Identify which cell holds the provided text, then report its [x, y] central coordinate. 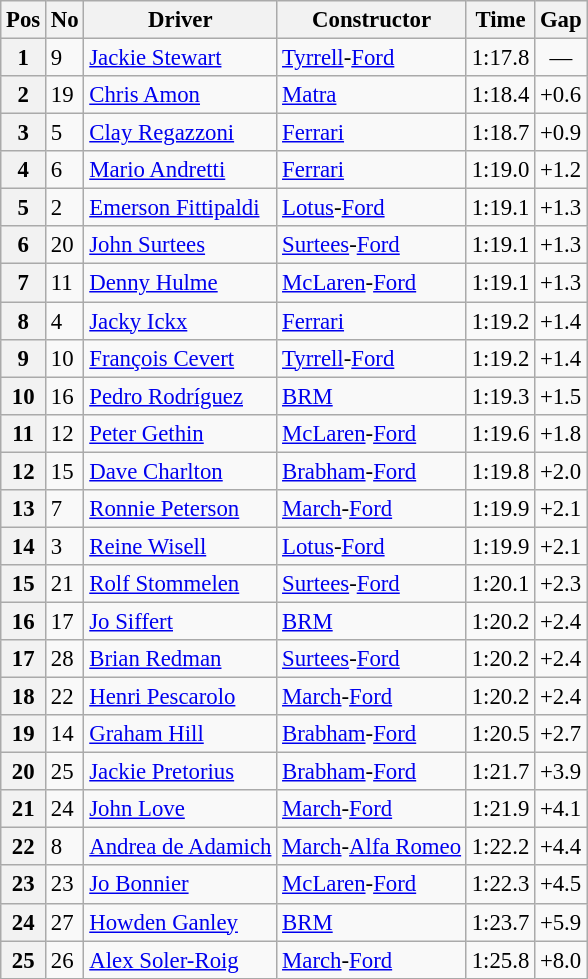
+4.4 [561, 847]
+1.8 [561, 433]
+4.5 [561, 885]
Jacky Ickx [180, 321]
Constructor [372, 20]
1:23.7 [500, 922]
Henri Pescarolo [180, 697]
1:19.0 [500, 170]
Matra [372, 95]
1:25.8 [500, 960]
1:17.8 [500, 58]
Alex Soler-Roig [180, 960]
1:22.3 [500, 885]
Rolf Stommelen [180, 584]
Reine Wisell [180, 546]
Pos [24, 20]
Time [500, 20]
+2.3 [561, 584]
Driver [180, 20]
Pedro Rodríguez [180, 396]
1:19.3 [500, 396]
1 [24, 58]
1:21.7 [500, 772]
1:19.8 [500, 471]
27 [65, 922]
Andrea de Adamich [180, 847]
1:20.5 [500, 734]
+2.0 [561, 471]
1:18.4 [500, 95]
March-Alfa Romeo [372, 847]
+5.9 [561, 922]
+2.7 [561, 734]
Denny Hulme [180, 283]
+1.2 [561, 170]
1:22.2 [500, 847]
Jo Bonnier [180, 885]
Jackie Stewart [180, 58]
François Cevert [180, 358]
+4.1 [561, 809]
13 [24, 509]
Brian Redman [180, 659]
Mario Andretti [180, 170]
Gap [561, 20]
Jackie Pretorius [180, 772]
Clay Regazzoni [180, 133]
1:21.9 [500, 809]
No [65, 20]
Jo Siffert [180, 621]
John Love [180, 809]
+0.9 [561, 133]
+8.0 [561, 960]
John Surtees [180, 245]
18 [24, 697]
1:20.1 [500, 584]
26 [65, 960]
Graham Hill [180, 734]
Dave Charlton [180, 471]
Ronnie Peterson [180, 509]
Peter Gethin [180, 433]
28 [65, 659]
+1.5 [561, 396]
Howden Ganley [180, 922]
Emerson Fittipaldi [180, 208]
1:19.6 [500, 433]
— [561, 58]
+3.9 [561, 772]
Chris Amon [180, 95]
1:18.7 [500, 133]
+0.6 [561, 95]
